Return (X, Y) of the center of cell containing provided text 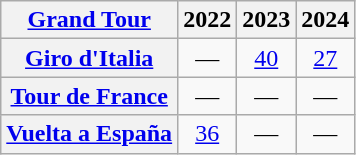
36 (208, 134)
2022 (208, 20)
2024 (326, 20)
Vuelta a España (90, 134)
Giro d'Italia (90, 58)
27 (326, 58)
Tour de France (90, 96)
Grand Tour (90, 20)
2023 (266, 20)
40 (266, 58)
